Capture the cell that displays the provided text and extract its [X, Y] central coordinate. 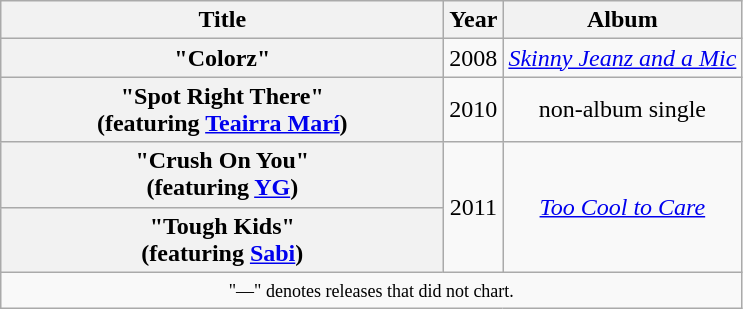
"Tough Kids" (featuring Sabi) [222, 240]
non-album single [622, 110]
Album [622, 20]
"Spot Right There" (featuring Teairra Marí) [222, 110]
"Crush On You" (featuring YG) [222, 174]
"Colorz" [222, 58]
Skinny Jeanz and a Mic [622, 58]
"—" denotes releases that did not chart. [372, 290]
Year [474, 20]
Title [222, 20]
Too Cool to Care [622, 207]
2008 [474, 58]
2011 [474, 207]
2010 [474, 110]
